Determine the [X, Y] coordinate at the center of the cell enclosing the given text.  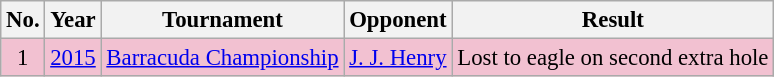
Lost to eagle on second extra hole [613, 58]
Result [613, 20]
No. [23, 20]
Barracuda Championship [222, 58]
2015 [73, 58]
Opponent [398, 20]
J. J. Henry [398, 58]
Year [73, 20]
1 [23, 58]
Tournament [222, 20]
